Identify which cell holds the provided text, then report its (x, y) central coordinate. 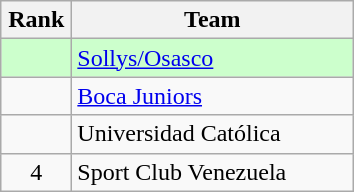
4 (36, 172)
Sport Club Venezuela (212, 172)
Team (212, 20)
Sollys/Osasco (212, 58)
Boca Juniors (212, 96)
Rank (36, 20)
Universidad Católica (212, 134)
